Capture the cell that displays the provided text and extract its [x, y] central coordinate. 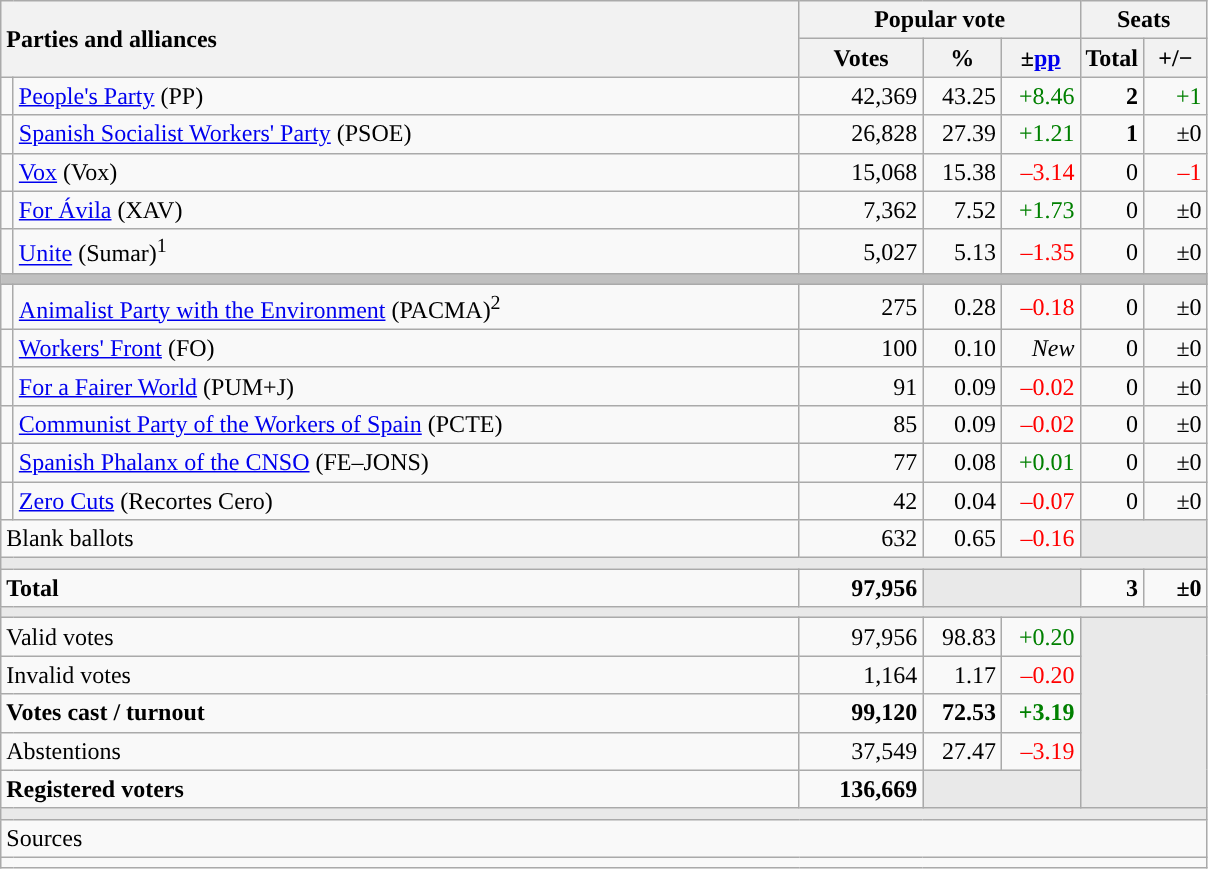
Unite (Sumar)1 [406, 252]
Invalid votes [400, 675]
0.65 [962, 539]
–3.19 [1040, 751]
Popular vote [940, 20]
Spanish Phalanx of the CNSO (FE–JONS) [406, 462]
15.38 [962, 172]
–3.14 [1040, 172]
43.25 [962, 96]
+1.21 [1040, 134]
Votes cast / turnout [400, 713]
+3.19 [1040, 713]
98.83 [962, 637]
1.17 [962, 675]
–0.16 [1040, 539]
–0.18 [1040, 308]
77 [861, 462]
0.10 [962, 348]
26,828 [861, 134]
–0.07 [1040, 501]
+0.20 [1040, 637]
3 [1112, 588]
+1.73 [1040, 210]
15,068 [861, 172]
27.47 [962, 751]
Zero Cuts (Recortes Cero) [406, 501]
0.28 [962, 308]
0.08 [962, 462]
+0.01 [1040, 462]
Abstentions [400, 751]
0.04 [962, 501]
27.39 [962, 134]
2 [1112, 96]
% [962, 58]
For a Fairer World (PUM+J) [406, 386]
Parties and alliances [400, 39]
72.53 [962, 713]
1 [1112, 134]
Workers' Front (FO) [406, 348]
Animalist Party with the Environment (PACMA)2 [406, 308]
People's Party (PP) [406, 96]
New [1040, 348]
42 [861, 501]
7,362 [861, 210]
7.52 [962, 210]
Registered voters [400, 789]
For Ávila (XAV) [406, 210]
91 [861, 386]
+/− [1176, 58]
Spanish Socialist Workers' Party (PSOE) [406, 134]
275 [861, 308]
136,669 [861, 789]
Sources [604, 838]
–1.35 [1040, 252]
Valid votes [400, 637]
99,120 [861, 713]
5.13 [962, 252]
Seats [1144, 20]
–0.20 [1040, 675]
1,164 [861, 675]
100 [861, 348]
+1 [1176, 96]
Blank ballots [400, 539]
Votes [861, 58]
632 [861, 539]
85 [861, 424]
±pp [1040, 58]
+8.46 [1040, 96]
–1 [1176, 172]
Communist Party of the Workers of Spain (PCTE) [406, 424]
37,549 [861, 751]
5,027 [861, 252]
42,369 [861, 96]
Vox (Vox) [406, 172]
